From the cell containing the given text, extract its center point as (X, Y) coordinate. 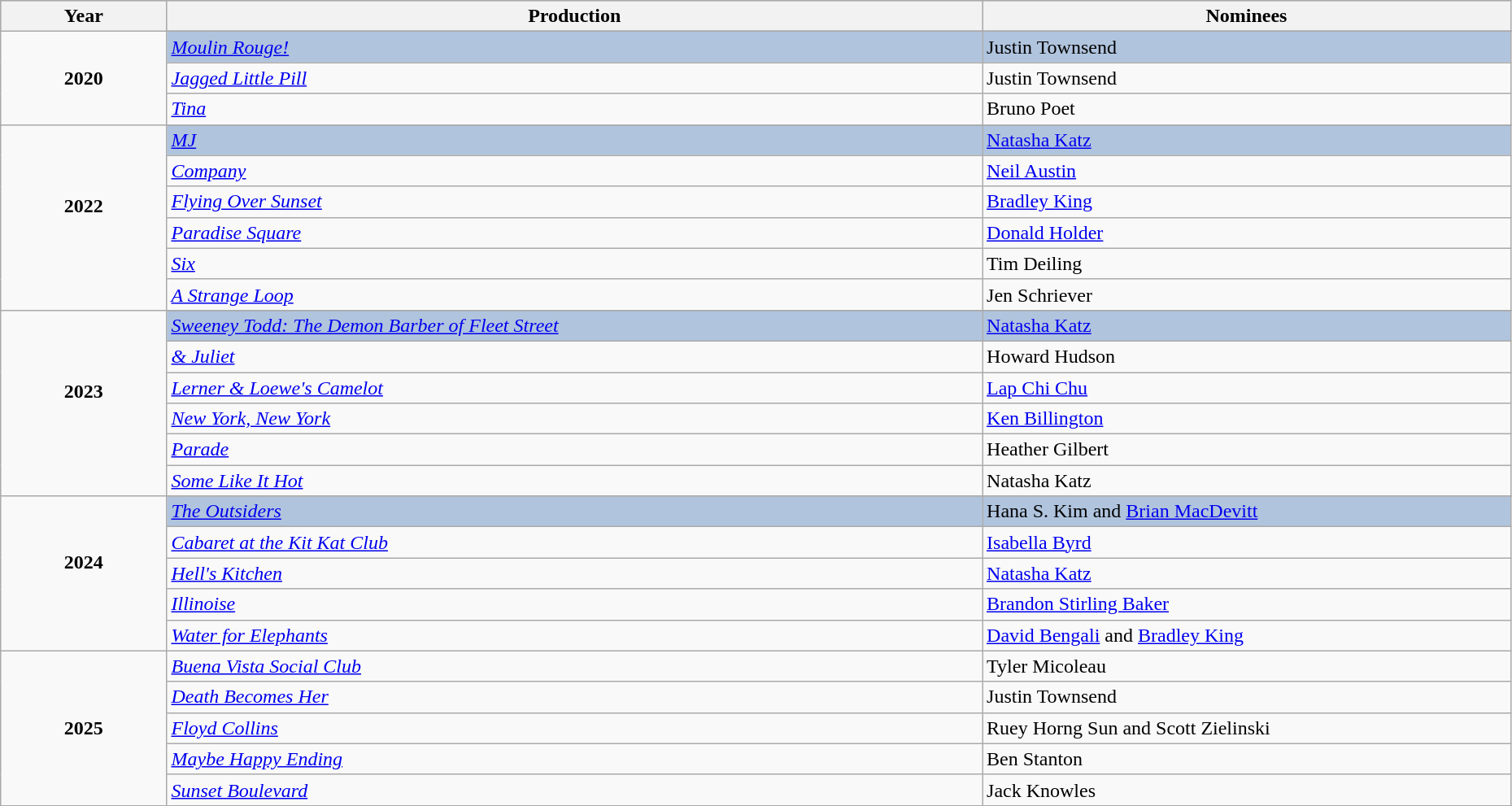
Buena Vista Social Club (574, 666)
Tim Deiling (1247, 264)
2024 (84, 573)
Donald Holder (1247, 233)
Paradise Square (574, 233)
Nominees (1247, 16)
Maybe Happy Ending (574, 759)
Six (574, 264)
Flying Over Sunset (574, 202)
Ruey Horng Sun and Scott Zielinski (1247, 728)
& Juliet (574, 356)
2025 (84, 728)
Ken Billington (1247, 419)
Production (574, 16)
Company (574, 171)
Jack Knowles (1247, 790)
Tina (574, 109)
The Outsiders (574, 512)
Sweeney Todd: The Demon Barber of Fleet Street (574, 325)
Lap Chi Chu (1247, 388)
2022 (84, 217)
Hell's Kitchen (574, 573)
Parade (574, 450)
MJ (574, 140)
Tyler Micoleau (1247, 666)
Isabella Byrd (1247, 542)
David Bengali and Bradley King (1247, 635)
Neil Austin (1247, 171)
Moulin Rouge! (574, 47)
Illinoise (574, 604)
Hana S. Kim and Brian MacDevitt (1247, 512)
Floyd Collins (574, 728)
2023 (84, 403)
Water for Elephants (574, 635)
A Strange Loop (574, 294)
Howard Hudson (1247, 356)
Sunset Boulevard (574, 790)
Some Like It Hot (574, 481)
Bradley King (1247, 202)
Death Becomes Her (574, 697)
Bruno Poet (1247, 109)
Year (84, 16)
Jen Schriever (1247, 294)
New York, New York (574, 419)
Lerner & Loewe's Camelot (574, 388)
Jagged Little Pill (574, 78)
Cabaret at the Kit Kat Club (574, 542)
Ben Stanton (1247, 759)
Brandon Stirling Baker (1247, 604)
2020 (84, 78)
Heather Gilbert (1247, 450)
